Locate the cell with the specified text and output its [X, Y] center coordinate. 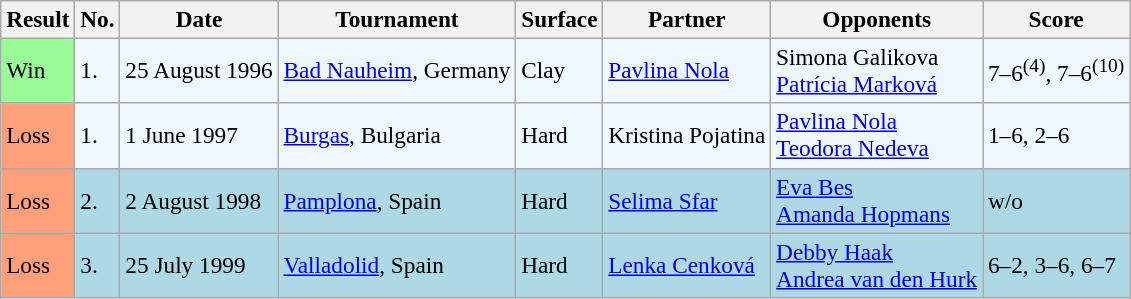
Tournament [397, 19]
Selima Sfar [687, 200]
Partner [687, 19]
Surface [560, 19]
Valladolid, Spain [397, 264]
1 June 1997 [199, 136]
Simona Galikova Patrícia Marková [877, 70]
Win [38, 70]
No. [98, 19]
7–6(4), 7–6(10) [1056, 70]
Result [38, 19]
Clay [560, 70]
6–2, 3–6, 6–7 [1056, 264]
2 August 1998 [199, 200]
Eva Bes Amanda Hopmans [877, 200]
25 July 1999 [199, 264]
3. [98, 264]
w/o [1056, 200]
Opponents [877, 19]
Score [1056, 19]
Debby Haak Andrea van den Hurk [877, 264]
Lenka Cenková [687, 264]
Date [199, 19]
25 August 1996 [199, 70]
1–6, 2–6 [1056, 136]
Pavlina Nola [687, 70]
Bad Nauheim, Germany [397, 70]
Kristina Pojatina [687, 136]
Burgas, Bulgaria [397, 136]
Pavlina Nola Teodora Nedeva [877, 136]
2. [98, 200]
Pamplona, Spain [397, 200]
